Return [X, Y] of the center of cell containing provided text 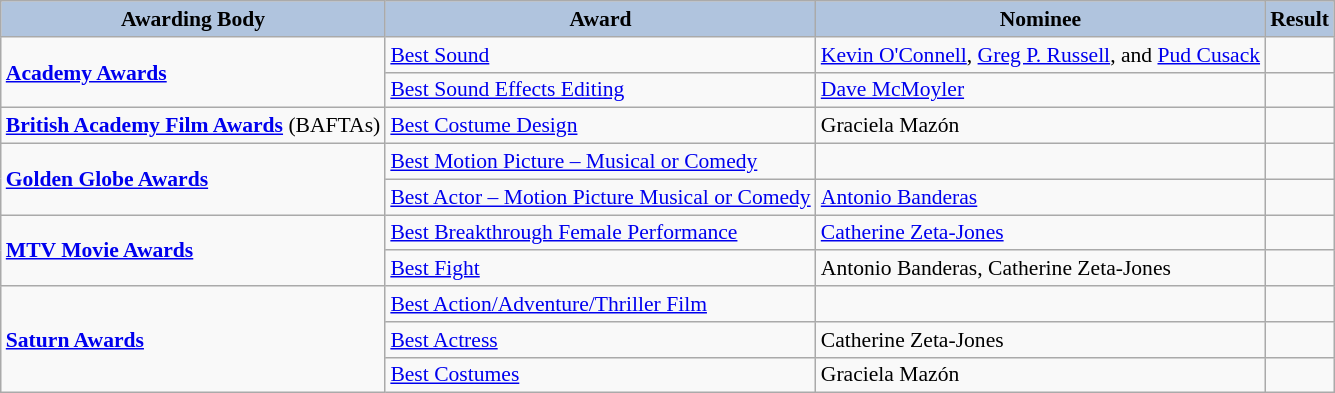
Best Motion Picture – Musical or Comedy [600, 162]
Best Sound [600, 55]
Antonio Banderas [1040, 197]
Nominee [1040, 19]
Result [1300, 19]
Awarding Body [194, 19]
Best Action/Adventure/Thriller Film [600, 304]
Best Breakthrough Female Performance [600, 233]
Award [600, 19]
Best Actor – Motion Picture Musical or Comedy [600, 197]
Dave McMoyler [1040, 90]
Best Actress [600, 340]
Best Fight [600, 269]
Saturn Awards [194, 340]
MTV Movie Awards [194, 250]
Best Costume Design [600, 126]
Academy Awards [194, 72]
British Academy Film Awards (BAFTAs) [194, 126]
Kevin O'Connell, Greg P. Russell, and Pud Cusack [1040, 55]
Best Costumes [600, 375]
Best Sound Effects Editing [600, 90]
Antonio Banderas, Catherine Zeta-Jones [1040, 269]
Golden Globe Awards [194, 180]
